Scan for the cell matching the given text and deliver its (X, Y) coordinate at center. 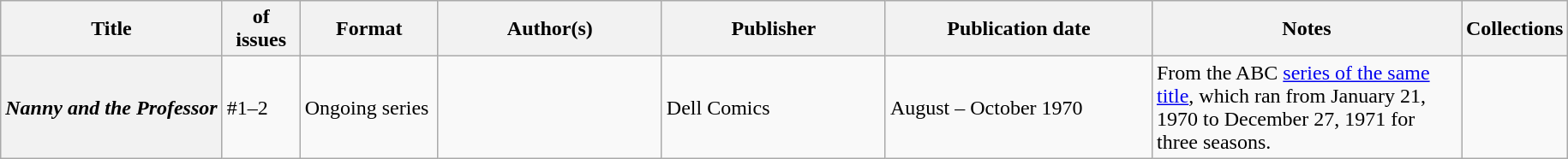
Dell Comics (773, 108)
Publication date (1018, 29)
Ongoing series (368, 108)
Nanny and the Professor (111, 108)
Notes (1306, 29)
Collections (1515, 29)
#1–2 (260, 108)
From the ABC series of the same title, which ran from January 21, 1970 to December 27, 1971 for three seasons. (1306, 108)
Title (111, 29)
Author(s) (550, 29)
Format (368, 29)
of issues (260, 29)
August – October 1970 (1018, 108)
Publisher (773, 29)
